Search for the cell housing the specified text and yield its (X, Y) center coordinate. 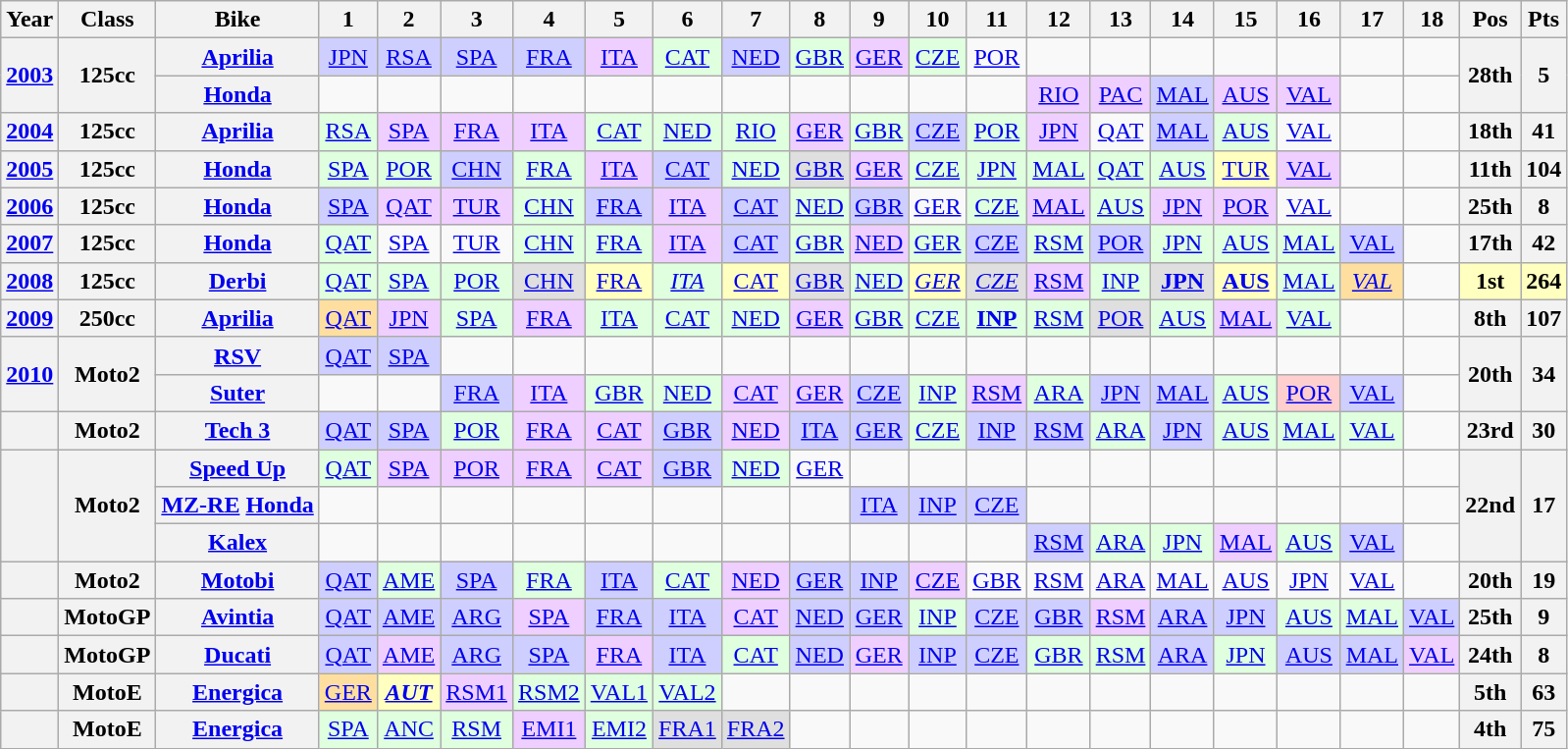
18th (1490, 132)
VAL1 (618, 692)
Avintia (237, 617)
FRA2 (756, 729)
Year (29, 20)
2 (408, 20)
RSM1 (477, 692)
RSV (237, 355)
1 (347, 20)
250cc (108, 318)
Derbi (237, 281)
1st (1490, 281)
10 (938, 20)
23rd (1490, 430)
42 (1544, 243)
2009 (29, 318)
Pts (1544, 20)
ANC (408, 729)
Motobi (237, 580)
VAL2 (688, 692)
30 (1544, 430)
8th (1490, 318)
2006 (29, 206)
MZ-RE Honda (237, 506)
28th (1490, 76)
6 (688, 20)
22nd (1490, 506)
24th (1490, 655)
Class (108, 20)
4 (549, 20)
13 (1121, 20)
Speed Up (237, 468)
11 (997, 20)
41 (1544, 132)
2008 (29, 281)
2010 (29, 374)
Bike (237, 20)
RSM2 (549, 692)
104 (1544, 169)
FRA1 (688, 729)
14 (1182, 20)
4th (1490, 729)
18 (1433, 20)
107 (1544, 318)
264 (1544, 281)
16 (1309, 20)
AUT (408, 692)
34 (1544, 374)
2007 (29, 243)
EMI1 (549, 729)
Kalex (237, 543)
2005 (29, 169)
7 (756, 20)
EMI2 (618, 729)
2004 (29, 132)
17th (1490, 243)
Ducati (237, 655)
3 (477, 20)
Pos (1490, 20)
2003 (29, 76)
11th (1490, 169)
12 (1059, 20)
5th (1490, 692)
Suter (237, 393)
15 (1245, 20)
75 (1544, 729)
63 (1544, 692)
Tech 3 (237, 430)
19 (1544, 580)
PAC (1121, 94)
